Find where the given text appears and provide that cell's center as (X, Y) coordinate. 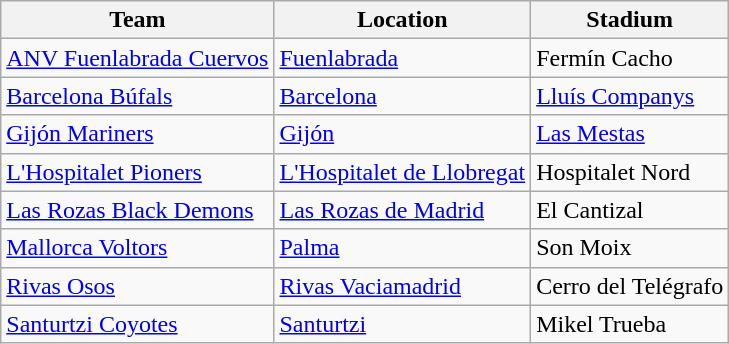
Location (402, 20)
Barcelona Búfals (138, 96)
Gijón (402, 134)
L'Hospitalet Pioners (138, 172)
Cerro del Telégrafo (630, 286)
L'Hospitalet de Llobregat (402, 172)
Mallorca Voltors (138, 248)
Santurtzi Coyotes (138, 324)
Mikel Trueba (630, 324)
Las Rozas de Madrid (402, 210)
Fuenlabrada (402, 58)
El Cantizal (630, 210)
Rivas Osos (138, 286)
Santurtzi (402, 324)
Rivas Vaciamadrid (402, 286)
Las Rozas Black Demons (138, 210)
Stadium (630, 20)
ANV Fuenlabrada Cuervos (138, 58)
Palma (402, 248)
Lluís Companys (630, 96)
Fermín Cacho (630, 58)
Barcelona (402, 96)
Gijón Mariners (138, 134)
Team (138, 20)
Son Moix (630, 248)
Las Mestas (630, 134)
Hospitalet Nord (630, 172)
